Find where the given text appears and provide that cell's center as [X, Y] coordinate. 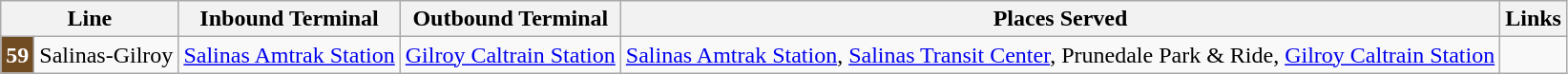
59 [17, 55]
Inbound Terminal [289, 19]
Gilroy Caltrain Station [510, 55]
Salinas Amtrak Station, Salinas Transit Center, Prunedale Park & Ride, Gilroy Caltrain Station [1059, 55]
Links [1534, 19]
Salinas-Gilroy [107, 55]
Line [90, 19]
Salinas Amtrak Station [289, 55]
Places Served [1059, 19]
Outbound Terminal [510, 19]
